Output the (X, Y) coordinate of the center of the cell containing the given text.  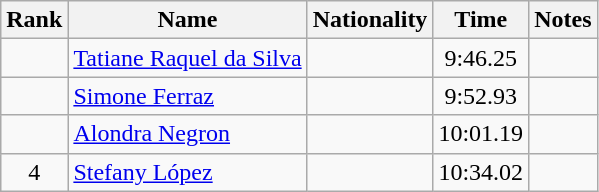
9:52.93 (481, 96)
Notes (563, 20)
Name (188, 20)
10:01.19 (481, 134)
Alondra Negron (188, 134)
Time (481, 20)
4 (34, 172)
9:46.25 (481, 58)
Rank (34, 20)
Simone Ferraz (188, 96)
Stefany López (188, 172)
Tatiane Raquel da Silva (188, 58)
10:34.02 (481, 172)
Nationality (370, 20)
